For the text-containing cell, return its midpoint in (X, Y) coordinate format. 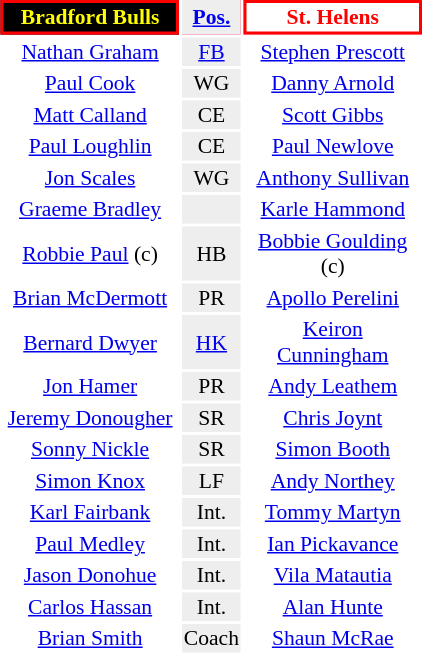
Bradford Bulls (90, 17)
Brian McDermott (90, 298)
Apollo Perelini (333, 298)
Stephen Prescott (333, 52)
Ian Pickavance (333, 544)
Danny Arnold (333, 83)
FB (211, 52)
Jon Scales (90, 178)
Shaun McRae (333, 638)
Robbie Paul (c) (90, 253)
Jon Hamer (90, 386)
Alan Hunte (333, 606)
Brian Smith (90, 638)
Vila Matautia (333, 575)
Jeremy Donougher (90, 418)
Graeme Bradley (90, 209)
Pos. (211, 17)
Nathan Graham (90, 52)
Paul Medley (90, 544)
LF (211, 480)
Scott Gibbs (333, 114)
HK (211, 342)
Paul Loughlin (90, 146)
Bernard Dwyer (90, 342)
Andy Northey (333, 480)
Simon Booth (333, 449)
Carlos Hassan (90, 606)
Tommy Martyn (333, 512)
Andy Leathem (333, 386)
Coach (211, 638)
HB (211, 253)
Bobbie Goulding (c) (333, 253)
Simon Knox (90, 480)
St. Helens (333, 17)
Jason Donohue (90, 575)
Paul Newlove (333, 146)
Keiron Cunningham (333, 342)
Karl Fairbank (90, 512)
Chris Joynt (333, 418)
Anthony Sullivan (333, 178)
Sonny Nickle (90, 449)
Matt Calland (90, 114)
Karle Hammond (333, 209)
Paul Cook (90, 83)
